Find where the given text appears and provide that cell's center as [x, y] coordinate. 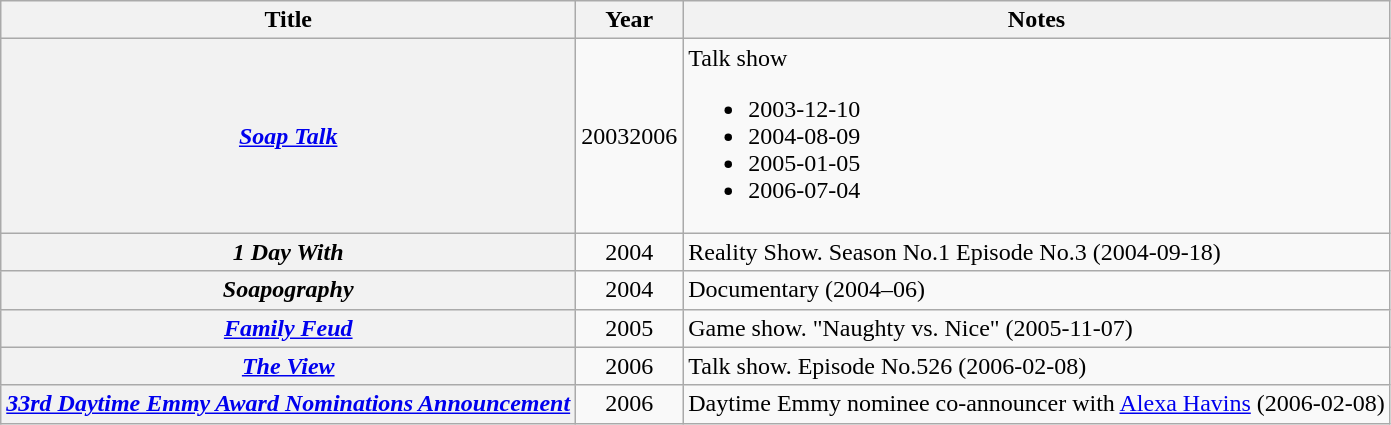
The View [288, 366]
Family Feud [288, 328]
Reality Show. Season No.1 Episode No.3 (2004-09-18) [1037, 252]
Talk show2003-12-102004-08-092005-01-052006-07-04 [1037, 136]
1 Day With [288, 252]
Talk show. Episode No.526 (2006-02-08) [1037, 366]
Daytime Emmy nominee co-announcer with Alexa Havins (2006-02-08) [1037, 404]
Soap Talk [288, 136]
Documentary (2004–06) [1037, 290]
20032006 [630, 136]
2005 [630, 328]
Soapography [288, 290]
33rd Daytime Emmy Award Nominations Announcement [288, 404]
Title [288, 20]
Notes [1037, 20]
Year [630, 20]
Game show. "Naughty vs. Nice" (2005-11-07) [1037, 328]
